Find where the given text appears and provide that cell's center as (x, y) coordinate. 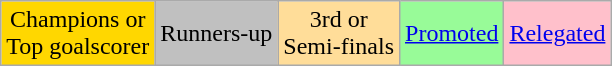
Relegated (558, 34)
3rd orSemi-finals (339, 34)
Promoted (452, 34)
Champions orTop goalscorer (78, 34)
Runners-up (216, 34)
